Identify which cell holds the provided text, then report its (x, y) central coordinate. 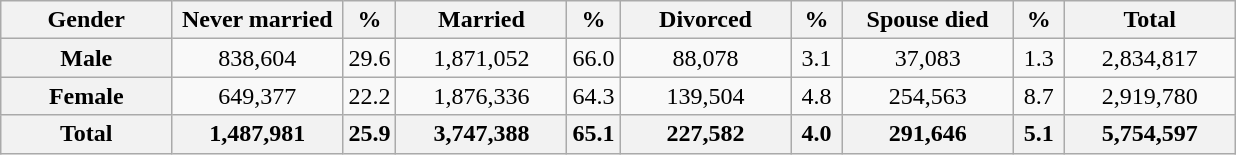
Divorced (706, 20)
Gender (86, 20)
65.1 (594, 134)
2,834,817 (1150, 58)
291,646 (928, 134)
1,487,981 (258, 134)
Male (86, 58)
1.3 (1038, 58)
22.2 (370, 96)
1,876,336 (482, 96)
4.8 (816, 96)
37,083 (928, 58)
8.7 (1038, 96)
Female (86, 96)
4.0 (816, 134)
3,747,388 (482, 134)
Never married (258, 20)
5.1 (1038, 134)
25.9 (370, 134)
5,754,597 (1150, 134)
139,504 (706, 96)
29.6 (370, 58)
649,377 (258, 96)
66.0 (594, 58)
838,604 (258, 58)
64.3 (594, 96)
88,078 (706, 58)
2,919,780 (1150, 96)
Spouse died (928, 20)
227,582 (706, 134)
1,871,052 (482, 58)
Married (482, 20)
254,563 (928, 96)
3.1 (816, 58)
